For the text-containing cell, return its midpoint in (x, y) coordinate format. 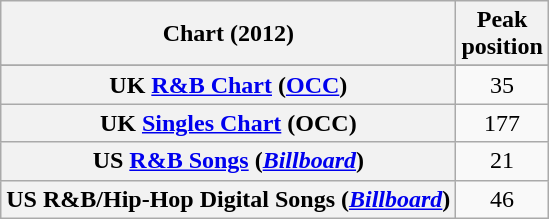
Peakposition (502, 34)
35 (502, 85)
US R&B Songs (Billboard) (228, 161)
177 (502, 123)
46 (502, 199)
Chart (2012) (228, 34)
US R&B/Hip-Hop Digital Songs (Billboard) (228, 199)
UK Singles Chart (OCC) (228, 123)
UK R&B Chart (OCC) (228, 85)
21 (502, 161)
